Identify which cell holds the provided text, then report its [X, Y] central coordinate. 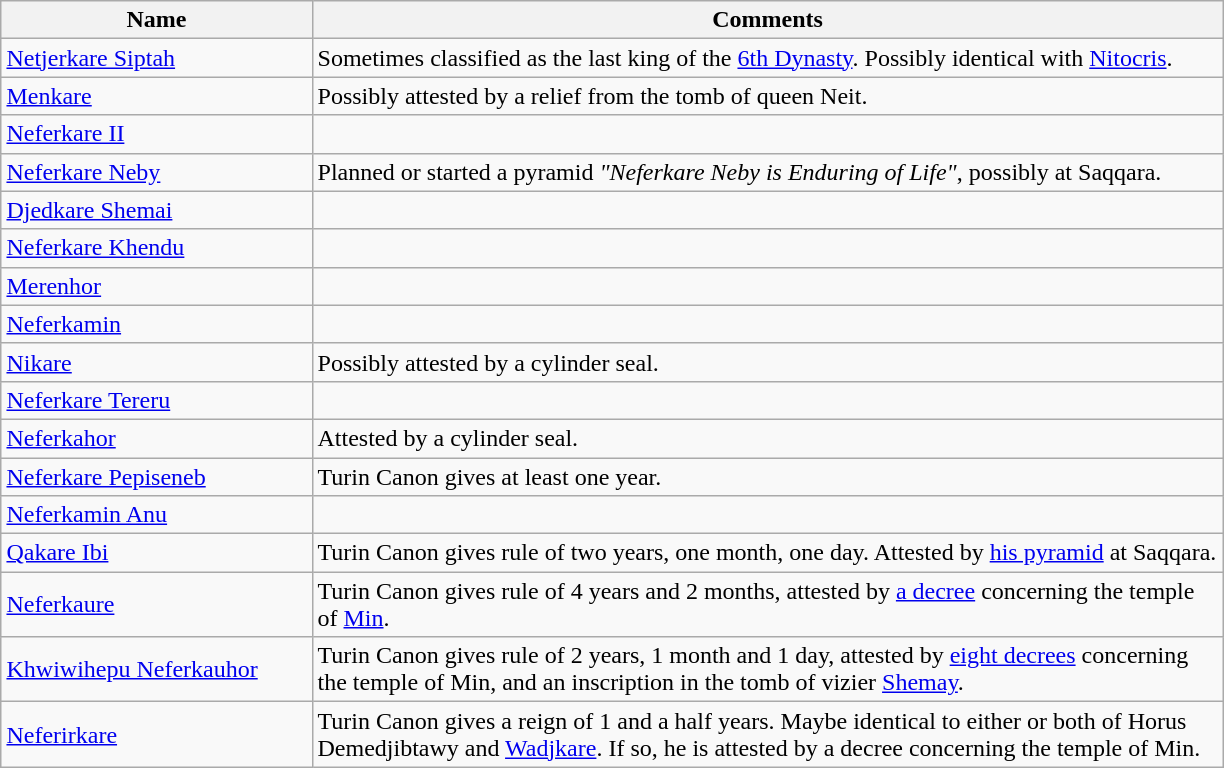
Merenhor [156, 286]
Neferkamin Anu [156, 515]
Menkare [156, 96]
Turin Canon gives rule of two years, one month, one day. Attested by his pyramid at Saqqara. [768, 553]
Nikare [156, 362]
Possibly attested by a cylinder seal. [768, 362]
Netjerkare Siptah [156, 58]
Turin Canon gives rule of 4 years and 2 months, attested by a decree concerning the temple of Min. [768, 604]
Neferkaure [156, 604]
Neferkare Khendu [156, 248]
Neferirkare [156, 734]
Sometimes classified as the last king of the 6th Dynasty. Possibly identical with Nitocris. [768, 58]
Djedkare Shemai [156, 210]
Comments [768, 20]
Neferkare Neby [156, 172]
Qakare Ibi [156, 553]
Neferkare Pepiseneb [156, 477]
Khwiwihepu Neferkauhor [156, 670]
Name [156, 20]
Planned or started a pyramid "Neferkare Neby is Enduring of Life", possibly at Saqqara. [768, 172]
Turin Canon gives at least one year. [768, 477]
Neferkare II [156, 134]
Neferkahor [156, 438]
Neferkare Tereru [156, 400]
Attested by a cylinder seal. [768, 438]
Neferkamin [156, 324]
Possibly attested by a relief from the tomb of queen Neit. [768, 96]
